From the cell containing the given text, extract its center point as [x, y] coordinate. 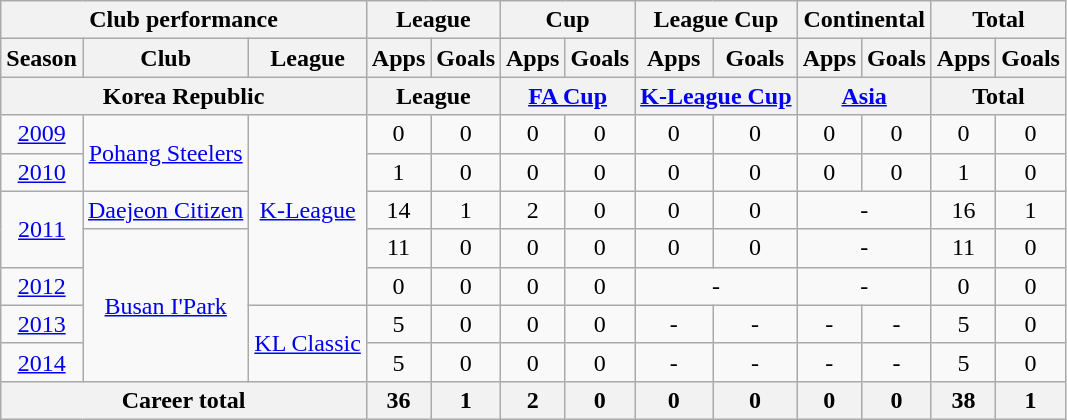
League Cup [716, 20]
Continental [864, 20]
2013 [42, 324]
16 [963, 210]
2009 [42, 134]
KL Classic [308, 343]
Daejeon Citizen [165, 210]
Asia [864, 96]
Korea Republic [184, 96]
FA Cup [568, 96]
K-League Cup [716, 96]
Pohang Steelers [165, 153]
K-League [308, 210]
2011 [42, 229]
2010 [42, 172]
Club performance [184, 20]
2014 [42, 362]
14 [398, 210]
38 [963, 400]
2012 [42, 286]
Season [42, 58]
Career total [184, 400]
36 [398, 400]
Club [165, 58]
Busan I'Park [165, 305]
Cup [568, 20]
